Locate the cell with the specified text and output its [X, Y] center coordinate. 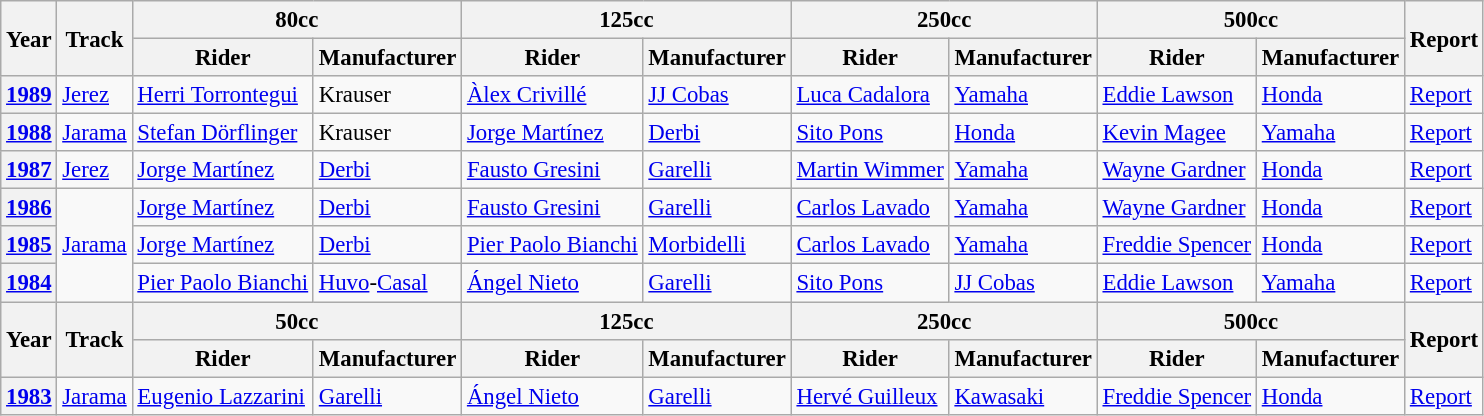
Morbidelli [717, 245]
Huvo-Casal [387, 283]
80cc [297, 20]
Kevin Magee [1176, 133]
1989 [29, 95]
Martin Wimmer [870, 170]
1986 [29, 208]
Stefan Dörflinger [222, 133]
Kawasaki [1023, 396]
1984 [29, 283]
Eugenio Lazzarini [222, 396]
1985 [29, 245]
1983 [29, 396]
Hervé Guilleux [870, 396]
1988 [29, 133]
Herri Torrontegui [222, 95]
1987 [29, 170]
50cc [297, 321]
Àlex Crivillé [552, 95]
Luca Cadalora [870, 95]
